Pinpoint the cell where the given text exists, returning its (x, y) midpoint coordinate. 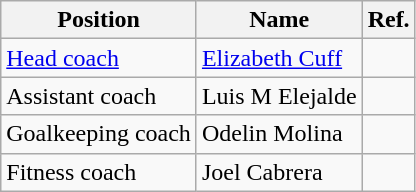
Goalkeeping coach (99, 134)
Luis M Elejalde (279, 96)
Joel Cabrera (279, 172)
Assistant coach (99, 96)
Position (99, 20)
Fitness coach (99, 172)
Name (279, 20)
Ref. (388, 20)
Head coach (99, 58)
Odelin Molina (279, 134)
Elizabeth Cuff (279, 58)
